Search for the cell housing the specified text and yield its (x, y) center coordinate. 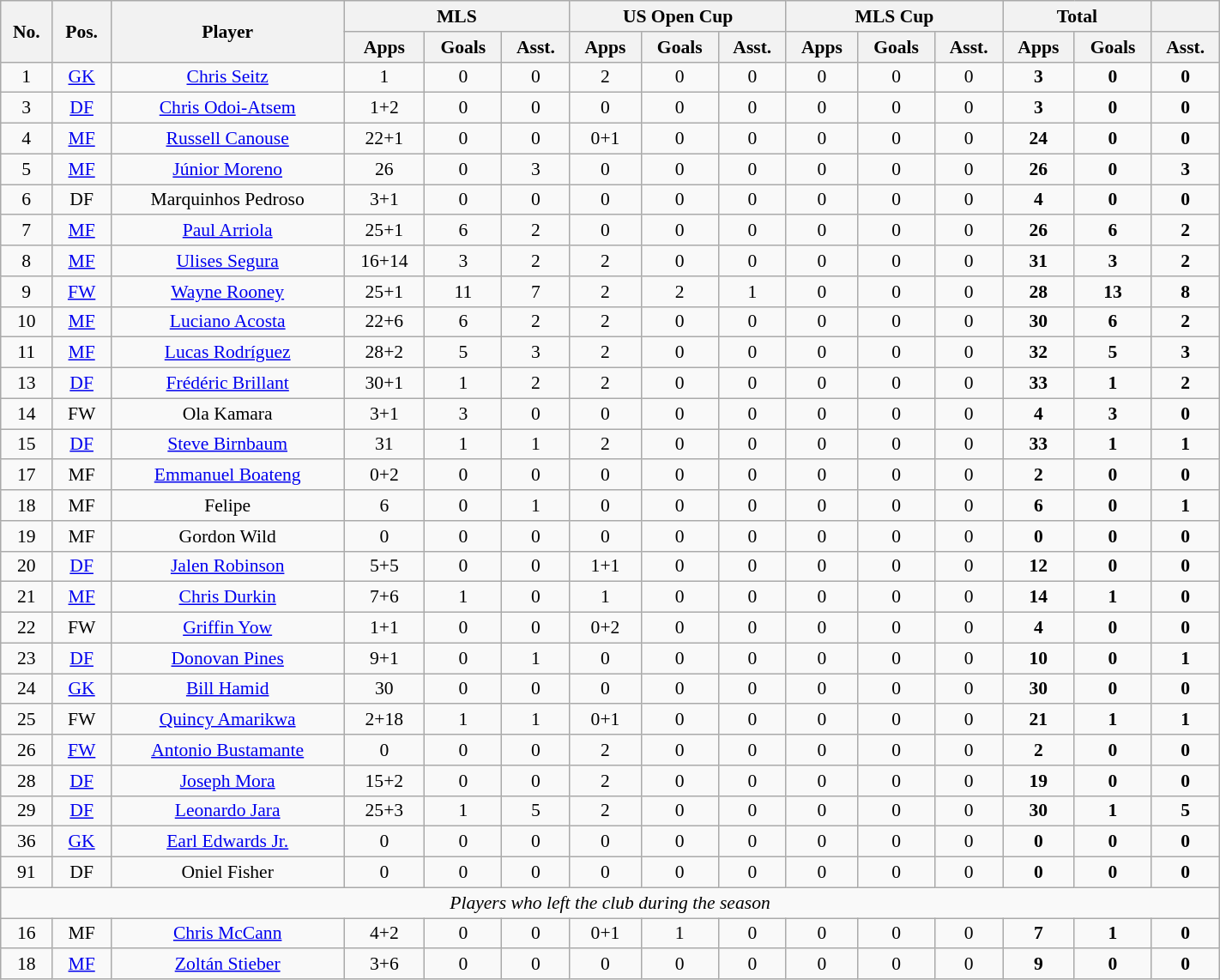
US Open Cup (678, 16)
12 (1038, 566)
Chris Seitz (226, 77)
Wayne Rooney (226, 292)
Lucas Rodríguez (226, 353)
Marquinhos Pedroso (226, 200)
16+14 (384, 261)
32 (1038, 353)
Total (1078, 16)
Paul Arriola (226, 231)
Griffin Yow (226, 628)
22 (27, 628)
Antonio Bustamante (226, 750)
Leonardo Jara (226, 811)
Oniel Fisher (226, 873)
Júnior Moreno (226, 169)
Donovan Pines (226, 658)
5+5 (384, 566)
7+6 (384, 597)
Bill Hamid (226, 689)
15 (27, 445)
Gordon Wild (226, 536)
Luciano Acosta (226, 322)
Pos. (82, 31)
Chris Odoi-Atsem (226, 108)
Emmanuel Boateng (226, 475)
Chris Durkin (226, 597)
Frédéric Brillant (226, 384)
16 (27, 934)
36 (27, 842)
25+3 (384, 811)
Felipe (226, 505)
2+18 (384, 720)
Ulises Segura (226, 261)
28+2 (384, 353)
29 (27, 811)
1+2 (384, 108)
25 (27, 720)
Joseph Mora (226, 781)
Earl Edwards Jr. (226, 842)
No. (27, 31)
MLS (456, 16)
Player (226, 31)
Players who left the club during the season (610, 903)
23 (27, 658)
Russell Canouse (226, 139)
20 (27, 566)
Steve Birnbaum (226, 445)
17 (27, 475)
4+2 (384, 934)
22+1 (384, 139)
Jalen Robinson (226, 566)
30+1 (384, 384)
15+2 (384, 781)
9+1 (384, 658)
MLS Cup (894, 16)
91 (27, 873)
Zoltán Stieber (226, 965)
3+6 (384, 965)
22+6 (384, 322)
Ola Kamara (226, 414)
Quincy Amarikwa (226, 720)
Chris McCann (226, 934)
